Extract the (x, y) coordinate from the center of the cell holding the provided text.  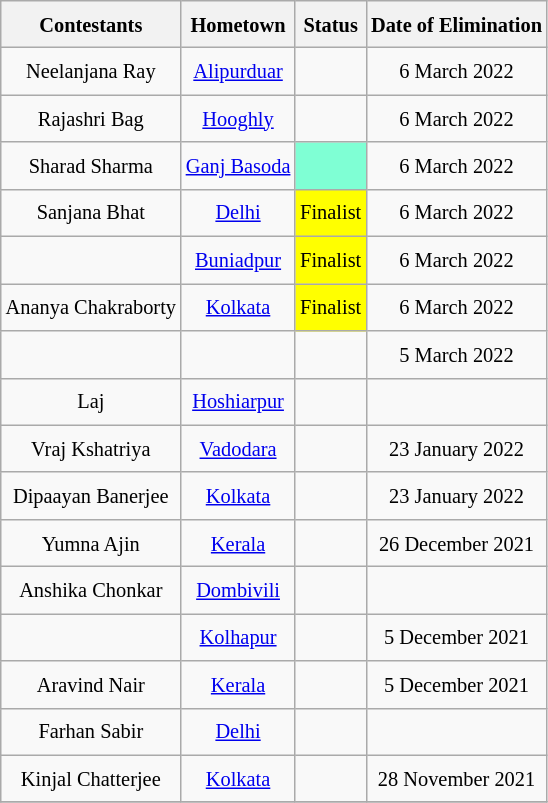
Hometown (238, 24)
Aravind Nair (91, 684)
26 December 2021 (456, 542)
Buniadpur (238, 260)
Rajashri Bag (91, 118)
Contestants (91, 24)
Yumna Ajin (91, 542)
Ganj Basoda (238, 166)
Anshika Chonkar (91, 590)
Hooghly (238, 118)
Farhan Sabir (91, 732)
Hoshiarpur (238, 402)
Vadodara (238, 448)
Kinjal Chatterjee (91, 778)
Sanjana Bhat (91, 212)
Dipaayan Banerjee (91, 496)
Kolhapur (238, 636)
Neelanjana Ray (91, 72)
Dombivili (238, 590)
Ananya Chakraborty (91, 306)
Vraj Kshatriya (91, 448)
Alipurduar (238, 72)
Laj (91, 402)
Status (330, 24)
28 November 2021 (456, 778)
Sharad Sharma (91, 166)
Date of Elimination (456, 24)
5 March 2022 (456, 354)
